Extract the (x, y) coordinate from the center of the cell holding the provided text.  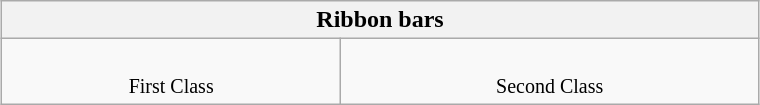
Second Class (550, 72)
First Class (172, 72)
Ribbon bars (380, 20)
